Provide the [X, Y] coordinate of the cell's center where the given text is located.  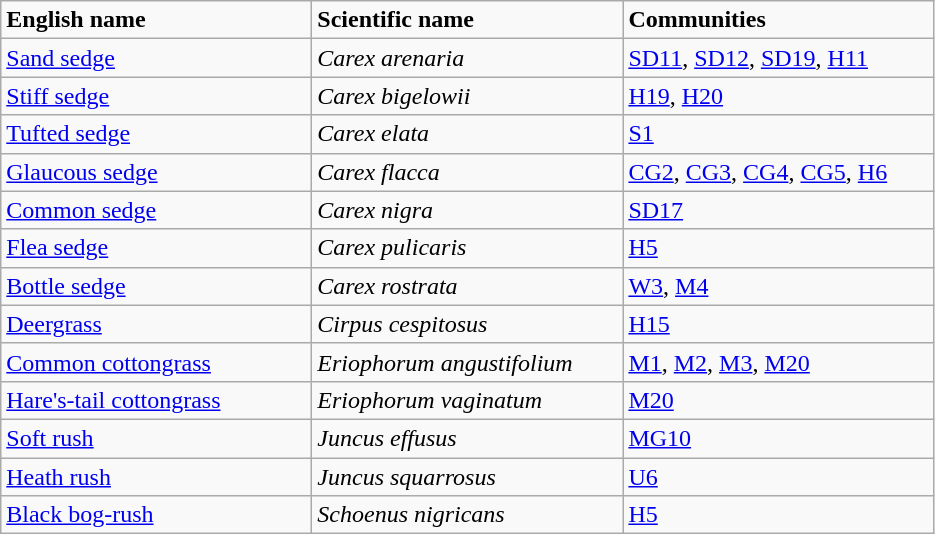
Juncus squarrosus [468, 477]
H15 [778, 324]
Black bog-rush [156, 515]
Deergrass [156, 324]
Carex elata [468, 134]
Bottle sedge [156, 286]
Schoenus nigricans [468, 515]
Carex flacca [468, 172]
MG10 [778, 438]
SD17 [778, 210]
Carex arenaria [468, 58]
M20 [778, 400]
Eriophorum vaginatum [468, 400]
Carex bigelowii [468, 96]
Soft rush [156, 438]
Juncus effusus [468, 438]
W3, M4 [778, 286]
CG2, CG3, CG4, CG5, H6 [778, 172]
Hare's-tail cottongrass [156, 400]
Communities [778, 20]
Cirpus cespitosus [468, 324]
S1 [778, 134]
Carex rostrata [468, 286]
U6 [778, 477]
M1, M2, M3, M20 [778, 362]
Eriophorum angustifolium [468, 362]
Tufted sedge [156, 134]
H19, H20 [778, 96]
Sand sedge [156, 58]
Common sedge [156, 210]
SD11, SD12, SD19, H11 [778, 58]
Stiff sedge [156, 96]
English name [156, 20]
Common cottongrass [156, 362]
Glaucous sedge [156, 172]
Heath rush [156, 477]
Scientific name [468, 20]
Carex pulicaris [468, 248]
Carex nigra [468, 210]
Flea sedge [156, 248]
